Find where the given text appears and provide that cell's center as (X, Y) coordinate. 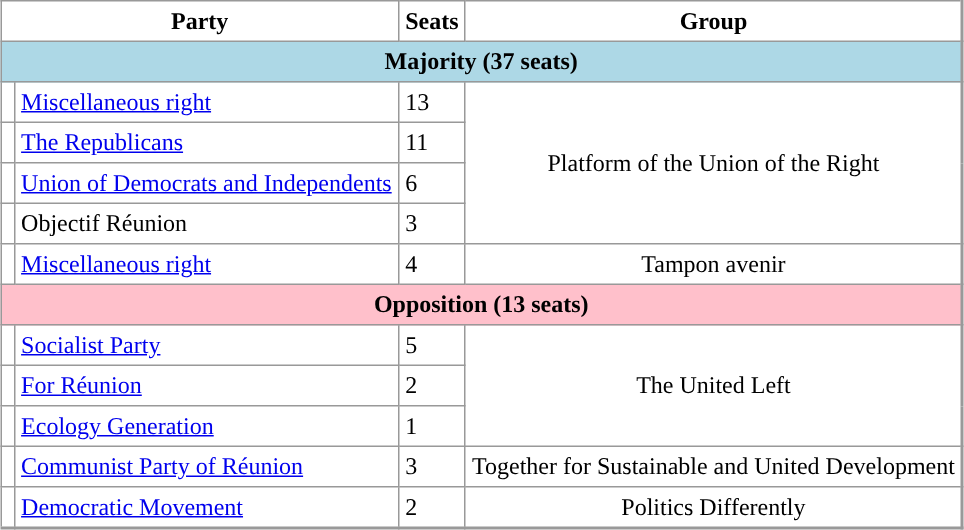
Ecology Generation (206, 426)
Party (200, 21)
Group (714, 21)
The Republicans (206, 142)
Union of Democrats and Independents (206, 183)
Socialist Party (206, 345)
6 (432, 183)
Seats (432, 21)
Democratic Movement (206, 508)
Platform of the Union of the Right (714, 163)
1 (432, 426)
The United Left (714, 386)
5 (432, 345)
13 (432, 102)
Opposition (13 seats) (482, 304)
Together for Sustainable and United Development (714, 466)
Tampon avenir (714, 264)
11 (432, 142)
Majority (37 seats) (482, 61)
Objectif Réunion (206, 223)
4 (432, 264)
For Réunion (206, 385)
Communist Party of Réunion (206, 466)
Politics Differently (714, 508)
